Find where the given text appears and provide that cell's center as (x, y) coordinate. 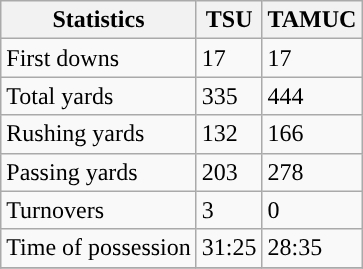
First downs (99, 58)
31:25 (229, 248)
132 (229, 134)
335 (229, 96)
Turnovers (99, 210)
203 (229, 172)
0 (312, 210)
3 (229, 210)
166 (312, 134)
Rushing yards (99, 134)
Passing yards (99, 172)
28:35 (312, 248)
Total yards (99, 96)
278 (312, 172)
Time of possession (99, 248)
444 (312, 96)
Statistics (99, 20)
TSU (229, 20)
TAMUC (312, 20)
